Capture the cell that displays the provided text and extract its [X, Y] central coordinate. 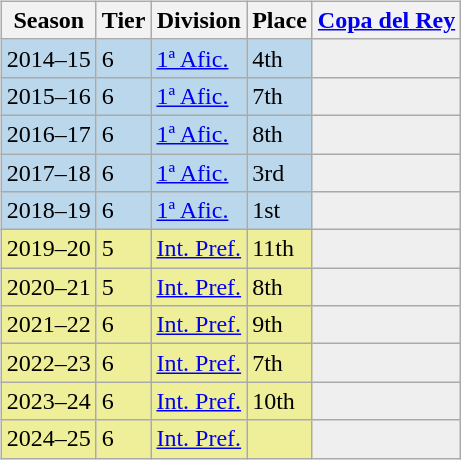
2022–23 [48, 363]
Place [280, 20]
2024–25 [48, 439]
1st [280, 211]
2017–18 [48, 173]
Tier [124, 20]
2021–22 [48, 325]
4th [280, 58]
2015–16 [48, 96]
2023–24 [48, 401]
11th [280, 249]
9th [280, 325]
3rd [280, 173]
Season [48, 20]
2014–15 [48, 58]
2019–20 [48, 249]
2018–19 [48, 211]
2016–17 [48, 134]
2020–21 [48, 287]
10th [280, 401]
Division [199, 20]
Copa del Rey [386, 20]
